Return (x, y) of the center of cell containing provided text 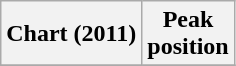
Chart (2011) (72, 34)
Peak position (188, 34)
